Capture the cell that displays the provided text and extract its [X, Y] central coordinate. 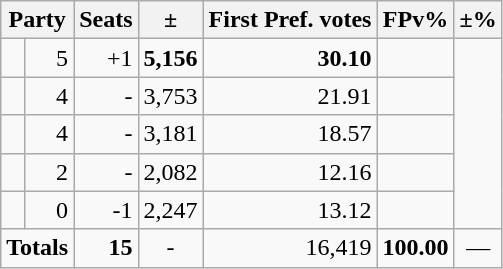
±% [478, 20]
First Pref. votes [290, 20]
0 [48, 210]
3,753 [170, 96]
5,156 [170, 58]
Party [38, 20]
± [170, 20]
-1 [106, 210]
30.10 [290, 58]
Totals [38, 248]
2,082 [170, 172]
18.57 [290, 134]
2 [48, 172]
12.16 [290, 172]
13.12 [290, 210]
15 [106, 248]
— [478, 248]
2,247 [170, 210]
5 [48, 58]
16,419 [290, 248]
100.00 [416, 248]
21.91 [290, 96]
FPv% [416, 20]
3,181 [170, 134]
Seats [106, 20]
+1 [106, 58]
